Return the [X, Y] coordinate for the center point of the cell that contains the specified text.  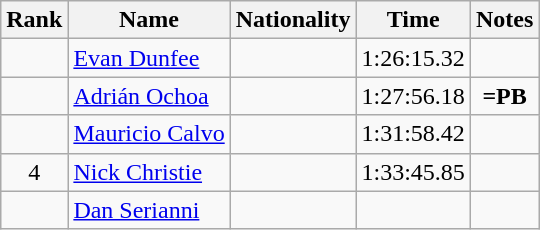
Notes [504, 20]
1:27:56.18 [413, 96]
1:31:58.42 [413, 134]
1:26:15.32 [413, 58]
Rank [34, 20]
=PB [504, 96]
Adrián Ochoa [149, 96]
4 [34, 172]
Mauricio Calvo [149, 134]
Evan Dunfee [149, 58]
Nick Christie [149, 172]
Time [413, 20]
Nationality [293, 20]
1:33:45.85 [413, 172]
Dan Serianni [149, 210]
Name [149, 20]
